Search for the cell housing the specified text and yield its (X, Y) center coordinate. 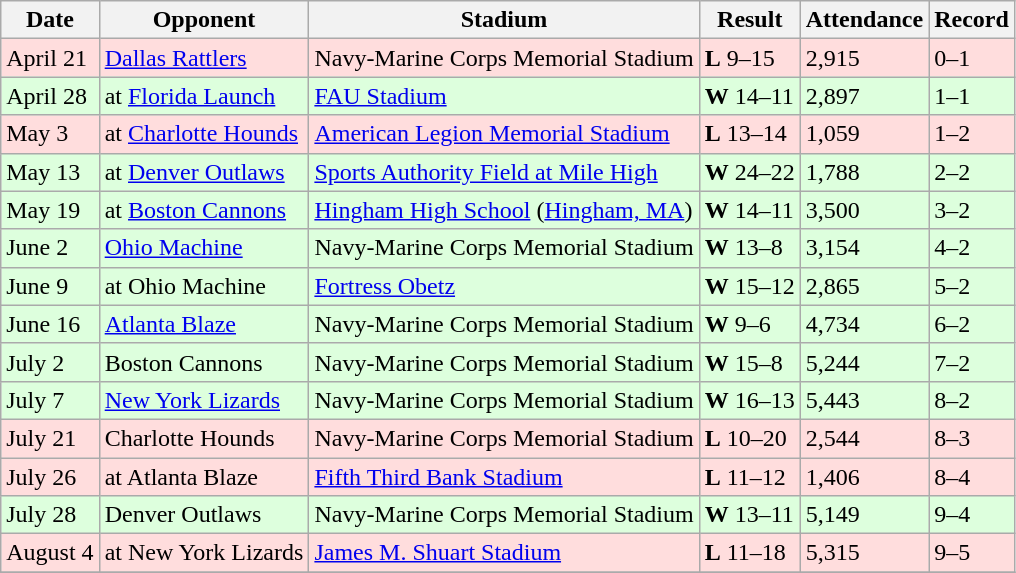
New York Lizards (204, 400)
2,544 (864, 438)
May 19 (50, 210)
June 2 (50, 248)
L 10–20 (750, 438)
July 21 (50, 438)
2,865 (864, 286)
L 9–15 (750, 58)
Boston Cannons (204, 362)
8–3 (972, 438)
Dallas Rattlers (204, 58)
at Denver Outlaws (204, 172)
at New York Lizards (204, 553)
April 28 (50, 96)
8–4 (972, 477)
Date (50, 20)
W 13–11 (750, 515)
6–2 (972, 324)
Opponent (204, 20)
July 26 (50, 477)
at Atlanta Blaze (204, 477)
June 16 (50, 324)
9–4 (972, 515)
4–2 (972, 248)
2–2 (972, 172)
7–2 (972, 362)
Attendance (864, 20)
June 9 (50, 286)
Charlotte Hounds (204, 438)
0–1 (972, 58)
W 24–22 (750, 172)
James M. Shuart Stadium (504, 553)
Hingham High School (Hingham, MA) (504, 210)
1–2 (972, 134)
at Boston Cannons (204, 210)
3,154 (864, 248)
W 15–12 (750, 286)
July 2 (50, 362)
8–2 (972, 400)
3–2 (972, 210)
May 13 (50, 172)
5,315 (864, 553)
at Charlotte Hounds (204, 134)
Result (750, 20)
Fortress Obetz (504, 286)
April 21 (50, 58)
5,443 (864, 400)
July 7 (50, 400)
1,788 (864, 172)
9–5 (972, 553)
Ohio Machine (204, 248)
W 13–8 (750, 248)
May 3 (50, 134)
Atlanta Blaze (204, 324)
1–1 (972, 96)
4,734 (864, 324)
FAU Stadium (504, 96)
1,059 (864, 134)
at Florida Launch (204, 96)
L 11–12 (750, 477)
5,149 (864, 515)
L 13–14 (750, 134)
Denver Outlaws (204, 515)
at Ohio Machine (204, 286)
Stadium (504, 20)
Record (972, 20)
2,915 (864, 58)
July 28 (50, 515)
W 15–8 (750, 362)
W 9–6 (750, 324)
American Legion Memorial Stadium (504, 134)
L 11–18 (750, 553)
2,897 (864, 96)
5–2 (972, 286)
3,500 (864, 210)
W 16–13 (750, 400)
Fifth Third Bank Stadium (504, 477)
5,244 (864, 362)
1,406 (864, 477)
Sports Authority Field at Mile High (504, 172)
August 4 (50, 553)
